Find where the given text appears and provide that cell's center as [x, y] coordinate. 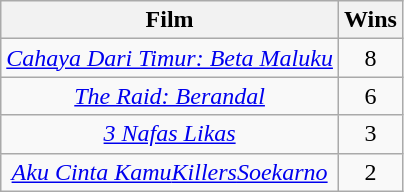
3 Nafas Likas [170, 134]
Aku Cinta KamuKillersSoekarno [170, 172]
Wins [370, 20]
The Raid: Berandal [170, 96]
8 [370, 58]
2 [370, 172]
Cahaya Dari Timur: Beta Maluku [170, 58]
6 [370, 96]
Film [170, 20]
3 [370, 134]
